Output the [x, y] coordinate of the center of the cell containing the given text.  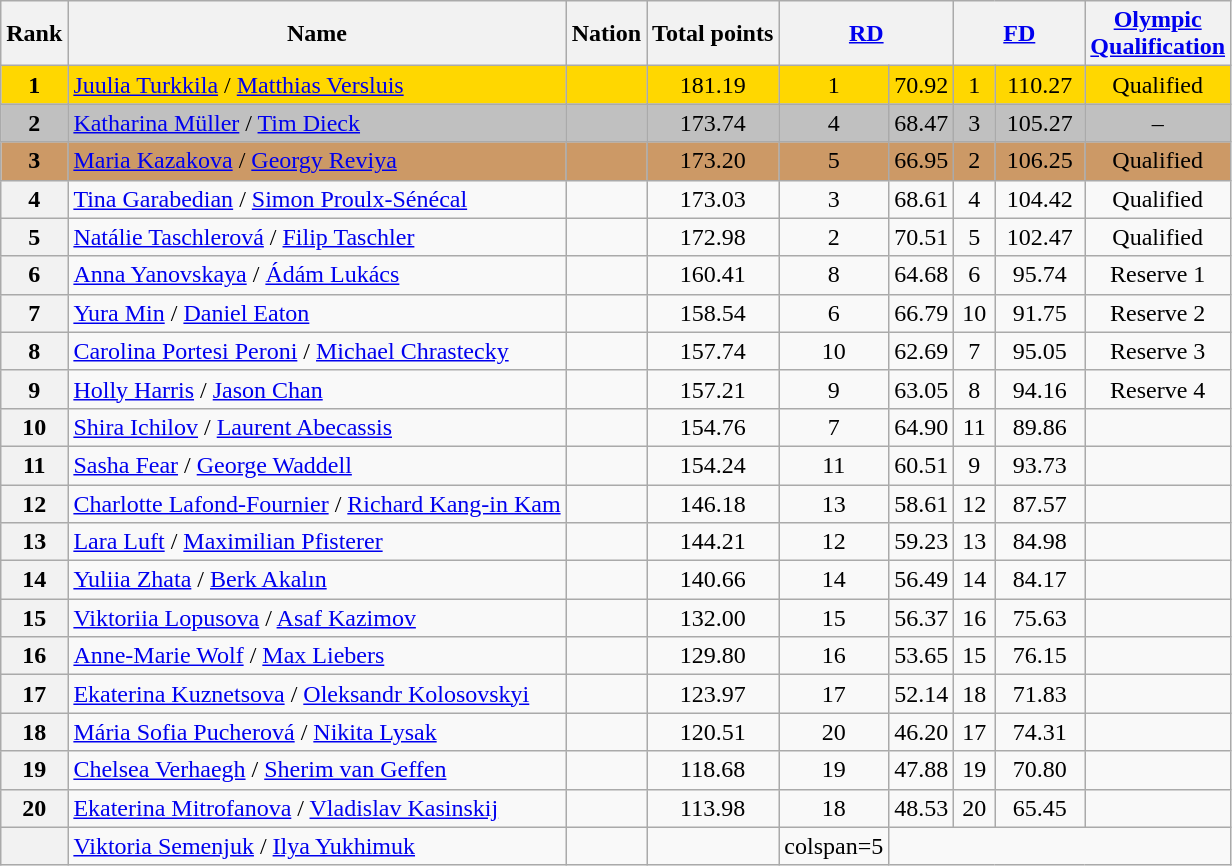
157.21 [713, 389]
Name [317, 34]
94.16 [1040, 389]
Maria Kazakova / Georgy Reviya [317, 161]
70.51 [922, 237]
110.27 [1040, 85]
Nation [606, 34]
120.51 [713, 732]
93.73 [1040, 465]
157.74 [713, 351]
Olympic Qualification [1158, 34]
105.27 [1040, 123]
Carolina Portesi Peroni / Michael Chrastecky [317, 351]
63.05 [922, 389]
Yuliia Zhata / Berk Akalın [317, 580]
89.86 [1040, 427]
102.47 [1040, 237]
74.31 [1040, 732]
173.74 [713, 123]
158.54 [713, 313]
52.14 [922, 694]
Ekaterina Kuznetsova / Oleksandr Kolosovskyi [317, 694]
Shira Ichilov / Laurent Abecassis [317, 427]
140.66 [713, 580]
154.76 [713, 427]
64.90 [922, 427]
Yura Min / Daniel Eaton [317, 313]
53.65 [922, 656]
91.75 [1040, 313]
Anne-Marie Wolf / Max Liebers [317, 656]
48.53 [922, 808]
Rank [34, 34]
173.03 [713, 199]
Lara Luft / Maximilian Pfisterer [317, 542]
56.37 [922, 618]
172.98 [713, 237]
87.57 [1040, 503]
Viktoria Semenjuk / Ilya Yukhimuk [317, 846]
106.25 [1040, 161]
68.61 [922, 199]
Chelsea Verhaegh / Sherim van Geffen [317, 770]
56.49 [922, 580]
Tina Garabedian / Simon Proulx-Sénécal [317, 199]
Viktoriia Lopusova / Asaf Kazimov [317, 618]
173.20 [713, 161]
76.15 [1040, 656]
66.79 [922, 313]
95.74 [1040, 275]
95.05 [1040, 351]
62.69 [922, 351]
Anna Yanovskaya / Ádám Lukács [317, 275]
113.98 [713, 808]
Sasha Fear / George Waddell [317, 465]
Mária Sofia Pucherová / Nikita Lysak [317, 732]
Ekaterina Mitrofanova / Vladislav Kasinskij [317, 808]
FD [1020, 34]
84.98 [1040, 542]
118.68 [713, 770]
46.20 [922, 732]
75.63 [1040, 618]
104.42 [1040, 199]
RD [866, 34]
47.88 [922, 770]
Reserve 1 [1158, 275]
Natálie Taschlerová / Filip Taschler [317, 237]
181.19 [713, 85]
129.80 [713, 656]
154.24 [713, 465]
146.18 [713, 503]
59.23 [922, 542]
Reserve 4 [1158, 389]
160.41 [713, 275]
84.17 [1040, 580]
71.83 [1040, 694]
70.80 [1040, 770]
Holly Harris / Jason Chan [317, 389]
65.45 [1040, 808]
58.61 [922, 503]
Charlotte Lafond-Fournier / Richard Kang-in Kam [317, 503]
Reserve 3 [1158, 351]
123.97 [713, 694]
66.95 [922, 161]
Juulia Turkkila / Matthias Versluis [317, 85]
Total points [713, 34]
– [1158, 123]
70.92 [922, 85]
Reserve 2 [1158, 313]
colspan=5 [834, 846]
132.00 [713, 618]
64.68 [922, 275]
68.47 [922, 123]
Katharina Müller / Tim Dieck [317, 123]
60.51 [922, 465]
144.21 [713, 542]
